Return the [x, y] coordinate for the center point of the cell that contains the specified text.  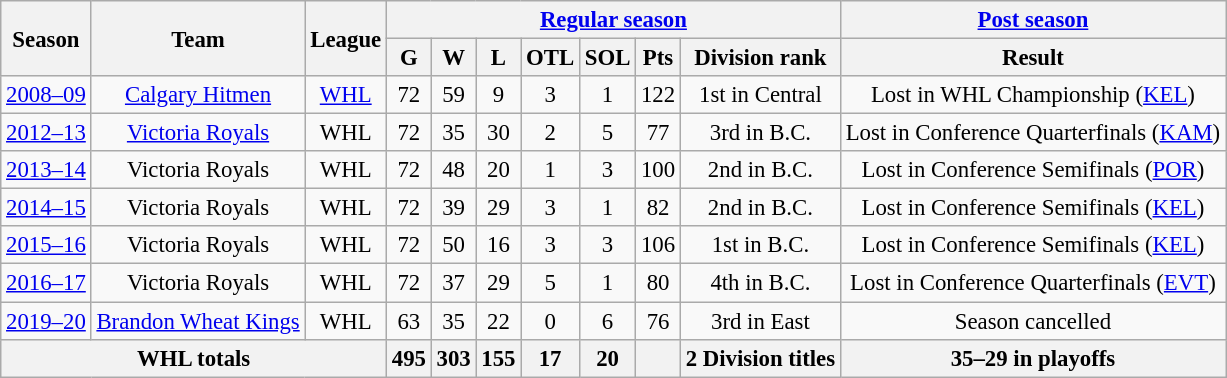
82 [658, 208]
80 [658, 283]
Regular season [613, 20]
L [498, 58]
37 [454, 283]
495 [408, 358]
Season cancelled [1032, 321]
Lost in Conference Quarterfinals (EVT) [1032, 283]
OTL [550, 58]
39 [454, 208]
League [346, 38]
50 [454, 245]
3rd in B.C. [760, 133]
G [408, 58]
303 [454, 358]
77 [658, 133]
2019–20 [46, 321]
Lost in WHL Championship (KEL) [1032, 95]
Season [46, 38]
155 [498, 358]
106 [658, 245]
122 [658, 95]
Team [198, 38]
16 [498, 245]
59 [454, 95]
35–29 in playoffs [1032, 358]
2012–13 [46, 133]
9 [498, 95]
6 [607, 321]
3rd in East [760, 321]
Post season [1032, 20]
Division rank [760, 58]
W [454, 58]
SOL [607, 58]
100 [658, 170]
Calgary Hitmen [198, 95]
63 [408, 321]
2008–09 [46, 95]
22 [498, 321]
2 [550, 133]
30 [498, 133]
2015–16 [46, 245]
48 [454, 170]
Result [1032, 58]
4th in B.C. [760, 283]
Lost in Conference Quarterfinals (KAM) [1032, 133]
Pts [658, 58]
2 Division titles [760, 358]
2013–14 [46, 170]
Brandon Wheat Kings [198, 321]
0 [550, 321]
1st in B.C. [760, 245]
2014–15 [46, 208]
2016–17 [46, 283]
76 [658, 321]
17 [550, 358]
WHL totals [194, 358]
1st in Central [760, 95]
Lost in Conference Semifinals (POR) [1032, 170]
